Detect which cell encompasses the target text, then output its [X, Y] center coordinate. 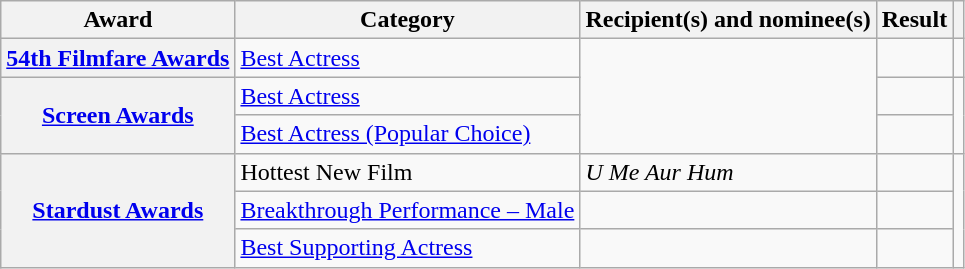
Hottest New Film [408, 172]
U Me Aur Hum [728, 172]
Breakthrough Performance – Male [408, 210]
Best Supporting Actress [408, 248]
Result [914, 20]
Stardust Awards [118, 210]
Category [408, 20]
Award [118, 20]
Best Actress (Popular Choice) [408, 134]
Recipient(s) and nominee(s) [728, 20]
54th Filmfare Awards [118, 58]
Screen Awards [118, 115]
